Find where the given text appears and provide that cell's center as (x, y) coordinate. 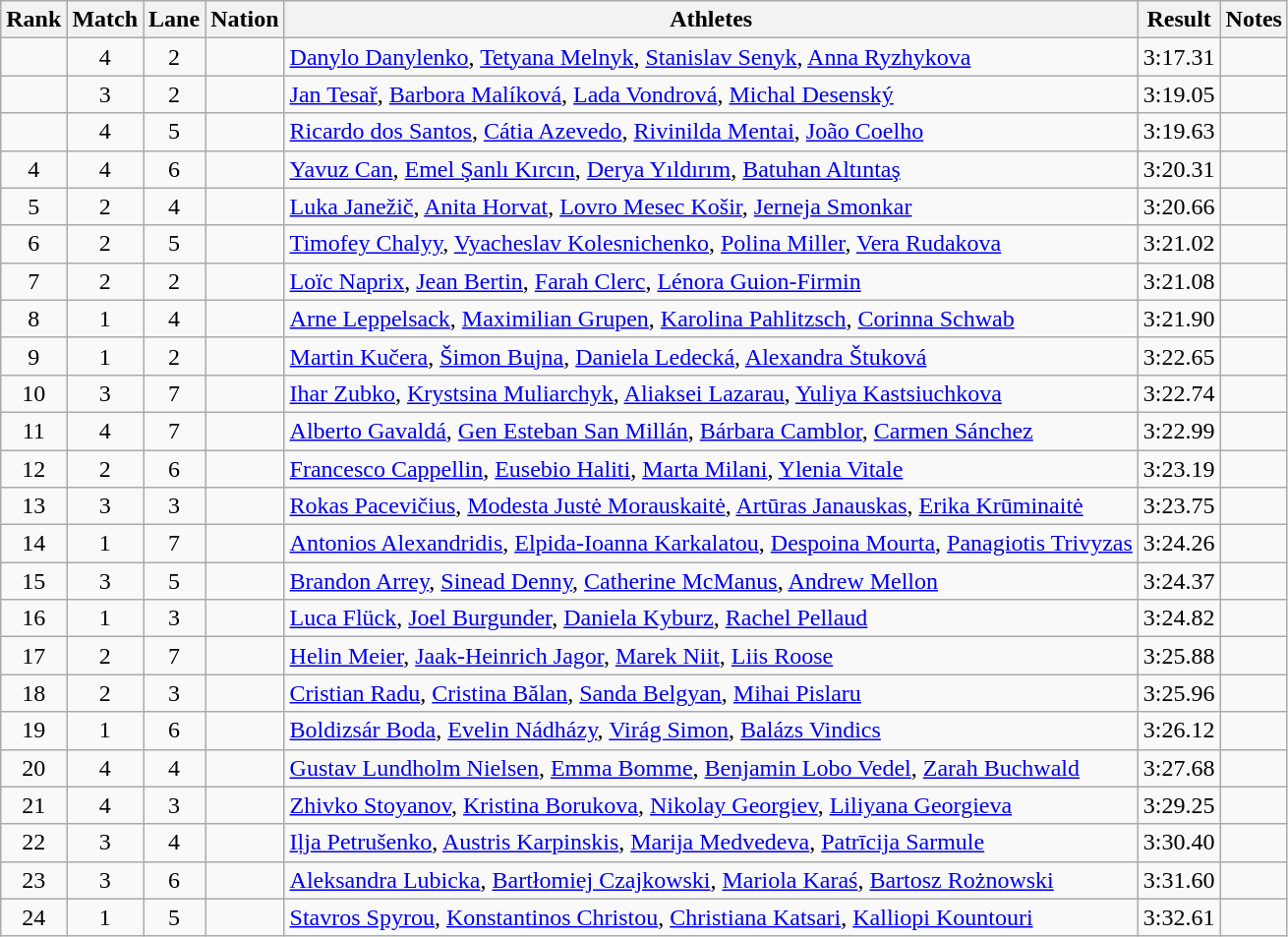
Gustav Lundholm Nielsen, Emma Bomme, Benjamin Lobo Vedel, Zarah Buchwald (711, 768)
3:25.88 (1179, 656)
3:22.65 (1179, 356)
Nation (245, 20)
12 (33, 469)
Ihar Zubko, Krystsina Muliarchyk, Aliaksei Lazarau, Yuliya Kastsiuchkova (711, 393)
3:22.74 (1179, 393)
9 (33, 356)
Luka Janežič, Anita Horvat, Lovro Mesec Košir, Jerneja Smonkar (711, 206)
3:23.75 (1179, 506)
8 (33, 319)
3:24.82 (1179, 618)
3:19.05 (1179, 94)
Match (105, 20)
3:21.08 (1179, 281)
Danylo Danylenko, Tetyana Melnyk, Stanislav Senyk, Anna Ryzhykova (711, 57)
3:26.12 (1179, 731)
3:19.63 (1179, 132)
3:25.96 (1179, 693)
21 (33, 805)
Yavuz Can, Emel Şanlı Kırcın, Derya Yıldırım, Batuhan Altıntaş (711, 169)
Jan Tesař, Barbora Malíková, Lada Vondrová, Michal Desenský (711, 94)
Stavros Spyrou, Konstantinos Christou, Christiana Katsari, Kalliopi Kountouri (711, 917)
24 (33, 917)
3:24.26 (1179, 544)
Result (1179, 20)
Zhivko Stoyanov, Kristina Borukova, Nikolay Georgiev, Liliyana Georgieva (711, 805)
Aleksandra Lubicka, Bartłomiej Czajkowski, Mariola Karaś, Bartosz Rożnowski (711, 880)
3:21.90 (1179, 319)
3:21.02 (1179, 244)
16 (33, 618)
3:20.66 (1179, 206)
14 (33, 544)
Brandon Arrey, Sinead Denny, Catherine McManus, Andrew Mellon (711, 581)
3:32.61 (1179, 917)
20 (33, 768)
Boldizsár Boda, Evelin Nádházy, Virág Simon, Balázs Vindics (711, 731)
3:31.60 (1179, 880)
Helin Meier, Jaak-Heinrich Jagor, Marek Niit, Liis Roose (711, 656)
3:24.37 (1179, 581)
15 (33, 581)
18 (33, 693)
Antonios Alexandridis, Elpida-Ioanna Karkalatou, Despoina Mourta, Panagiotis Trivyzas (711, 544)
Francesco Cappellin, Eusebio Haliti, Marta Milani, Ylenia Vitale (711, 469)
Rank (33, 20)
10 (33, 393)
Arne Leppelsack, Maximilian Grupen, Karolina Pahlitzsch, Corinna Schwab (711, 319)
3:30.40 (1179, 843)
3:17.31 (1179, 57)
3:27.68 (1179, 768)
3:22.99 (1179, 431)
Alberto Gavaldá, Gen Esteban San Millán, Bárbara Camblor, Carmen Sánchez (711, 431)
11 (33, 431)
17 (33, 656)
Ricardo dos Santos, Cátia Azevedo, Rivinilda Mentai, João Coelho (711, 132)
Iļja Petrušenko, Austris Karpinskis, Marija Medvedeva, Patrīcija Sarmule (711, 843)
3:29.25 (1179, 805)
Luca Flück, Joel Burgunder, Daniela Kyburz, Rachel Pellaud (711, 618)
3:23.19 (1179, 469)
22 (33, 843)
19 (33, 731)
Rokas Pacevičius, Modesta Justė Morauskaitė, Artūras Janauskas, Erika Krūminaitė (711, 506)
Notes (1254, 20)
Martin Kučera, Šimon Bujna, Daniela Ledecká, Alexandra Štuková (711, 356)
Loïc Naprix, Jean Bertin, Farah Clerc, Lénora Guion-Firmin (711, 281)
Athletes (711, 20)
Lane (175, 20)
13 (33, 506)
3:20.31 (1179, 169)
23 (33, 880)
Timofey Chalyy, Vyacheslav Kolesnichenko, Polina Miller, Vera Rudakova (711, 244)
Cristian Radu, Cristina Bălan, Sanda Belgyan, Mihai Pislaru (711, 693)
